From the cell containing the given text, extract its center point as (X, Y) coordinate. 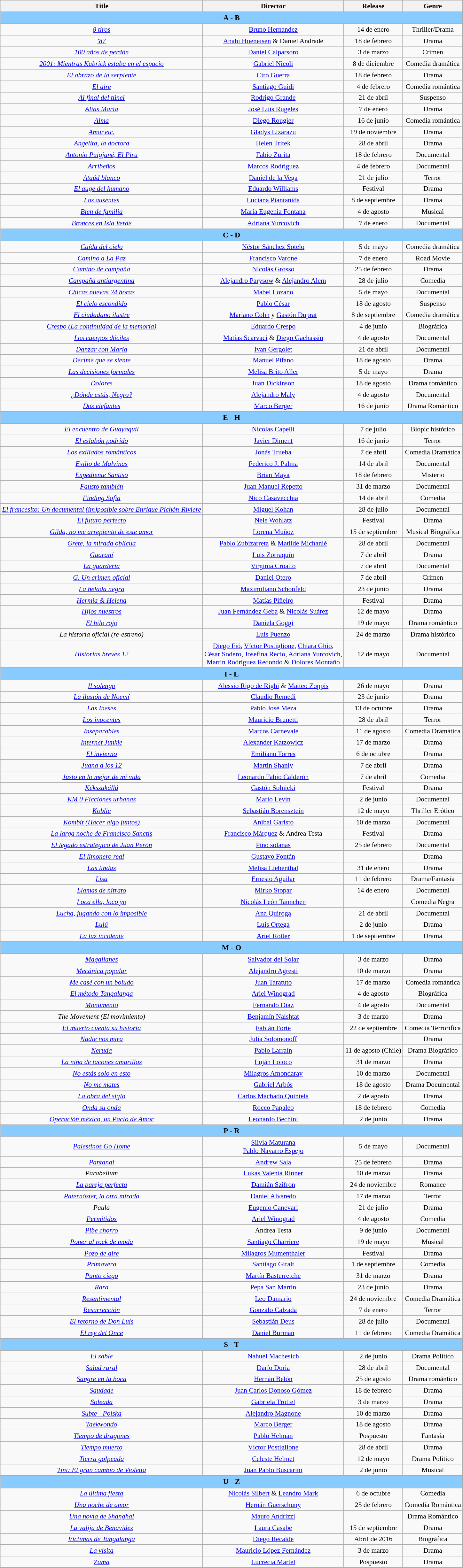
Alessio Rigo de Righi & Matteo Zoppis (273, 686)
2 de agosto (373, 1096)
Salud rural (102, 1368)
Gabriel Nicoli (273, 64)
Me casé con un boludo (102, 982)
Comedia Negra (433, 902)
31 de enero (373, 868)
El francesito: Un documental (im)posible sobre Enrique Pichón-Riviere (102, 509)
Ivan Gergolet (273, 349)
La larga noche de Francisco Sanctis (102, 834)
Pablo Larraín (273, 1051)
Daniel Otero (273, 577)
Zama (102, 1562)
Milagros Amondaray (273, 1073)
Juan Taratuto (273, 982)
Paula (102, 1208)
Matías Piñeiro (273, 600)
Matías Scarvaci & Diego Gachassin (273, 338)
Manuel Pifano (273, 360)
Lukas Valenta Rinner (273, 1173)
4 de junio (373, 326)
Inseparables (102, 731)
Release (373, 6)
A - B (231, 18)
Finding Sofia (102, 498)
Hernán Belón (273, 1379)
Mauricio Brunetti (273, 720)
Gonzalo Calzada (273, 1310)
C - D (231, 235)
Lulú (102, 925)
Pablo Zubizarreta & Matilde Michanié (273, 544)
Drama histórico (433, 635)
Los exiliados románticos (102, 452)
Tiempo de dragones (102, 1436)
9 de junio (373, 1230)
Mabel Lozano (273, 292)
Pablo José Meza (273, 708)
Nicolas Capelli (273, 429)
Las Ineses (102, 708)
Laura Casabe (273, 1528)
Title (102, 6)
Bruno Hernandez (273, 30)
Ataúd blanco (102, 178)
Nadie nos mira (102, 1039)
El futuro perfecto (102, 521)
Saudade (102, 1390)
La niña de tacones amarillos (102, 1062)
El legado estratégico de Juan Perón (102, 845)
13 de octubre (373, 708)
Abril de 2016 (373, 1539)
Gilda, no me arrepiento de este amor (102, 532)
Eduardo Williams (273, 189)
Alexander Katzowicz (273, 743)
El cielo escondido (102, 304)
Jonás Trueba (273, 452)
25 de agosto (373, 1379)
Miguel Kohan (273, 509)
Thriller/Drama (433, 30)
Amor,etc. (102, 132)
Francisco Márquez & Andrea Testa (273, 834)
Sebastián Deus (273, 1321)
The Movement (El movimiento) (102, 1016)
Marcos Rodríguez (273, 166)
Pablo César (273, 304)
Anahi Hoeneisen & Daniel Andrade (273, 41)
KM 0 Ficciones urbanas (102, 799)
Leonardo Fabio Calderón (273, 777)
Las lindas (102, 868)
G. Un crimen oficial (102, 577)
Gabriela Trottel (273, 1402)
Hernán Guerschuny (273, 1505)
8 de diciembre (373, 64)
Monumento (102, 1005)
La luz incidente (102, 936)
La historia oficial (re-estreno) (102, 635)
Eugenio Canevari (273, 1208)
Gabriel Arbós (273, 1085)
Pozo de aire (102, 1253)
Fabio Zurita (273, 155)
Rara (102, 1287)
Mirko Stopar (273, 891)
Kombit (Hacer algo juntos) (102, 822)
Justo en lo mejor de mi vida (102, 777)
Luján Loioco (273, 1062)
Maximiliano Schonfeld (273, 589)
La guardería (102, 566)
Melisa Liebenthal (273, 868)
Alias María (102, 109)
Bien de familia (102, 212)
Diego Fió, Víctor Postiglione, Chiara Ghio,César Sodero, Josefina Recio, Adriana Yurcovich,Martín Rodríguez Redondo & Dolores Montaño (273, 654)
Fantasía (433, 1436)
Mario Levin (273, 799)
Gustavo Fontán (273, 856)
Hermia & Helena (102, 600)
Martín Basterretche (273, 1276)
Juana a los 12 (102, 765)
'87 (102, 41)
Las decisiones formales (102, 372)
Los inocentes (102, 720)
José Luis Rugeles (273, 109)
Alejandro Parysow & Alejandro Alem (273, 281)
El auge del humano (102, 189)
Nicolás Grosso (273, 269)
Adriana Yurcovich (273, 223)
Javier Diment (273, 441)
El aire (102, 87)
Nele Wohlatz (273, 521)
Brian Maya (273, 475)
Juan Carlos Donoso Gómez (273, 1390)
Claudio Remedi (273, 697)
Poner al rock de moda (102, 1242)
Antonio Puigjané, El Piru (102, 155)
Emiliano Torres (273, 754)
Director (273, 6)
Milagros Mumenthaler (273, 1253)
Primavera (102, 1264)
No me mates (102, 1085)
Gladys Lizarazu (273, 132)
Martin Shanly (273, 765)
Ciro Guerra (273, 75)
Caída del cielo (102, 247)
El retorno de Don Luis (102, 1321)
Al final del túnel (102, 98)
Silvia MaturanaPablo Navarro Espejo (273, 1147)
El método Tangalanga (102, 994)
Andrea Testa (273, 1230)
La pareja perfecta (102, 1185)
Daniel Calparsoro (273, 52)
Lorena Muñoz (273, 532)
Fernando Díaz (273, 1005)
Fausto también (102, 486)
El rey del Once (102, 1333)
La visita (102, 1551)
Camino a La Paz (102, 258)
Alejandro Maly (273, 395)
No estás solo en esto (102, 1073)
Expediente Santiso (102, 475)
Arribeños (102, 166)
La helada negra (102, 589)
Diego Rougier (273, 121)
Koblic (102, 811)
Luciana Piantanida (273, 200)
Crespo (La continuidad de la memoria) (102, 326)
Alejandro Agresti (273, 971)
Tierra golpeada (102, 1459)
Mariano Cohn y Gastón Duprat (273, 315)
Soleada (102, 1402)
Nico Casavecchia (273, 498)
Helen Tritek (273, 143)
Biopic histórico (433, 429)
Rodrigo Grande (273, 98)
La ilusión de Noemí (102, 697)
Genre (433, 6)
Punto ciego (102, 1276)
Rocco Papaleo (273, 1108)
Mauricio López Fernández (273, 1551)
Grete, la mirada oblicua (102, 544)
Exilio de Malvinas (102, 464)
Mauro Andrizzi (273, 1517)
Julia Solomonoff (273, 1039)
8 tiros (102, 30)
Chicas nuevas 24 horas (102, 292)
Víctor Postiglione (273, 1448)
El muerto cuenta su historia (102, 1028)
Neruda (102, 1051)
Pantanal (102, 1162)
Historias breves 12 (102, 654)
El limonero real (102, 856)
Juan Fernández Geba & Nicolás Suárez (273, 612)
Comedia Terrorífica (433, 1028)
Mecánica popular (102, 971)
S - T (231, 1345)
Juan Dickinson (273, 383)
Onda su onda (102, 1108)
Danzar con María (102, 349)
Carlos Machado Quintela (273, 1096)
María Eugenia Fontana (273, 212)
Campaña antiargentina (102, 281)
Magallanes (102, 960)
Internet Junkie (102, 743)
Dos elefantes (102, 406)
100 años de perdón (102, 52)
Lucrecia Martel (273, 1562)
11 de agosto (373, 731)
La última fiesta (102, 1494)
Kékszakállú (102, 788)
Lucha, jugando con lo imposible (102, 913)
Nicolás León Tannchen (273, 902)
26 de mayo (373, 686)
P - R (231, 1131)
¿Dónde estás, Negro? (102, 395)
El abrazo de la serpiente (102, 75)
Tini: El gran cambio de Violetta (102, 1470)
Decime que se siente (102, 360)
Llamas de nitrato (102, 891)
Juan Pablo Buscarini (273, 1470)
Sebastián Borensztein (273, 811)
Guaraní (102, 555)
El sable (102, 1356)
U - Z (231, 1482)
Aníbal Garisto (273, 822)
Santiago Guidi (273, 87)
Francisco Varone (273, 258)
Ana Quiroga (273, 913)
Operación méxico, un Pacto de Amor (102, 1119)
Luis Zorraquín (273, 555)
Romance (433, 1185)
Leo Damario (273, 1299)
Hijos nuestros (102, 612)
Juan Manuel Repetto (273, 486)
Paternóster, la otra mirada (102, 1196)
Camino de campaña (102, 269)
Celeste Helmet (273, 1459)
Pablo Helman (273, 1436)
Santiago Charriere (273, 1242)
Drama Documental (433, 1085)
7 de julio (373, 429)
Marcos Carnevale (273, 731)
La valija de Benavidez (102, 1528)
Leonardo Bechini (273, 1119)
Salvador del Solar (273, 960)
Angelita, la doctora (102, 143)
2001: Mientras Kubrick estaba en el espacio (102, 64)
Comedia Romántica (433, 1505)
11 de agosto (Chile) (373, 1051)
Drama/Fantasía (433, 879)
Luis Puenzo (273, 635)
El eslabón podrido (102, 441)
Andrew Sala (273, 1162)
Daniel Burman (273, 1333)
Benjamín Naishtat (273, 1016)
Daniel Alvaredo (273, 1196)
Damián Szifron (273, 1185)
Daniel de la Vega (273, 178)
Pepa San Martín (273, 1287)
Tiempo muerto (102, 1448)
Subte - Polska (102, 1413)
Los ausentes (102, 200)
Alejandro Magnone (273, 1413)
El hilo rojo (102, 623)
Musical Biográfica (433, 532)
Darío Doria (273, 1368)
Gastón Solnicki (273, 788)
24 de marzo (373, 635)
E - H (231, 418)
Palestinos Go Home (102, 1147)
Bronces en Isla Verde (102, 223)
Una novia de Shanghai (102, 1517)
Il solengo (102, 686)
Sangre en la boca (102, 1379)
Diego Recalde (273, 1539)
Road Movie (433, 258)
Luis Ortega (273, 925)
22 de septiembre (373, 1028)
Lisa (102, 879)
Dolores (102, 383)
El ciudadano ilustre (102, 315)
Ernesto Aguilar (273, 879)
Néstor Sánchez Sotelo (273, 247)
Permitidos (102, 1219)
Ariel Rotter (273, 936)
Eduardo Crespo (273, 326)
Una noche de amor (102, 1505)
Virginia Croatto (273, 566)
19 de noviembre (373, 132)
Taekwondo (102, 1425)
Pino solanas (273, 845)
Melisa Brito Aller (273, 372)
Resentimental (102, 1299)
El invierno (102, 754)
Víctimas de Tangalanga (102, 1539)
Los cuerpos dóciles (102, 338)
Pibe chorro (102, 1230)
Santiago Giralt (273, 1264)
Thriller Erótico (433, 811)
I - L (231, 674)
Nicolás Silbert & Leandro Mark (273, 1494)
La obra del siglo (102, 1096)
Federico J. Palma (273, 464)
Loca ella, loco yo (102, 902)
Misterio (433, 475)
Drama Biográfico (433, 1051)
M - O (231, 948)
Nahuel Machesich (273, 1356)
Alma (102, 121)
El encuentro de Guayaquil (102, 429)
Resurrección (102, 1310)
Fabián Forte (273, 1028)
Daniela Goggi (273, 623)
Parabellum (102, 1173)
